Find where the given text appears and provide that cell's center as (x, y) coordinate. 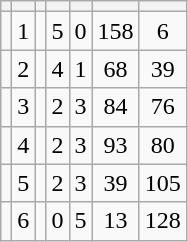
80 (162, 145)
105 (162, 183)
158 (116, 31)
68 (116, 69)
13 (116, 221)
128 (162, 221)
84 (116, 107)
93 (116, 145)
76 (162, 107)
